Return (x, y) of the center of cell containing provided text 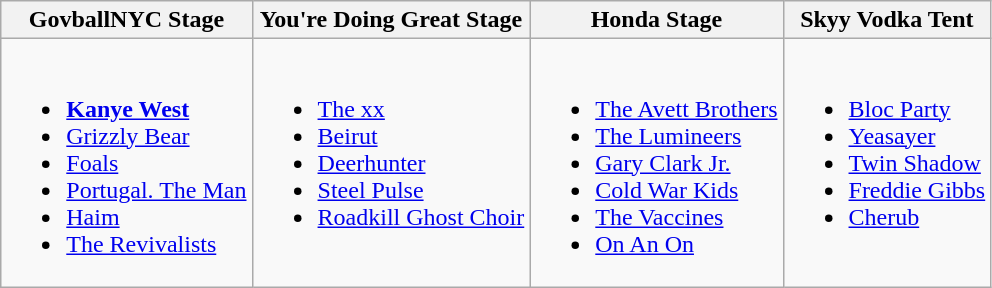
Kanye WestGrizzly BearFoalsPortugal. The ManHaimThe Revivalists (126, 163)
The xxBeirutDeerhunterSteel PulseRoadkill Ghost Choir (391, 163)
GovballNYC Stage (126, 20)
Skyy Vodka Tent (887, 20)
Bloc PartyYeasayerTwin ShadowFreddie GibbsCherub (887, 163)
Honda Stage (656, 20)
You're Doing Great Stage (391, 20)
The Avett BrothersThe LumineersGary Clark Jr.Cold War KidsThe VaccinesOn An On (656, 163)
